For the text-containing cell, return its midpoint in (x, y) coordinate format. 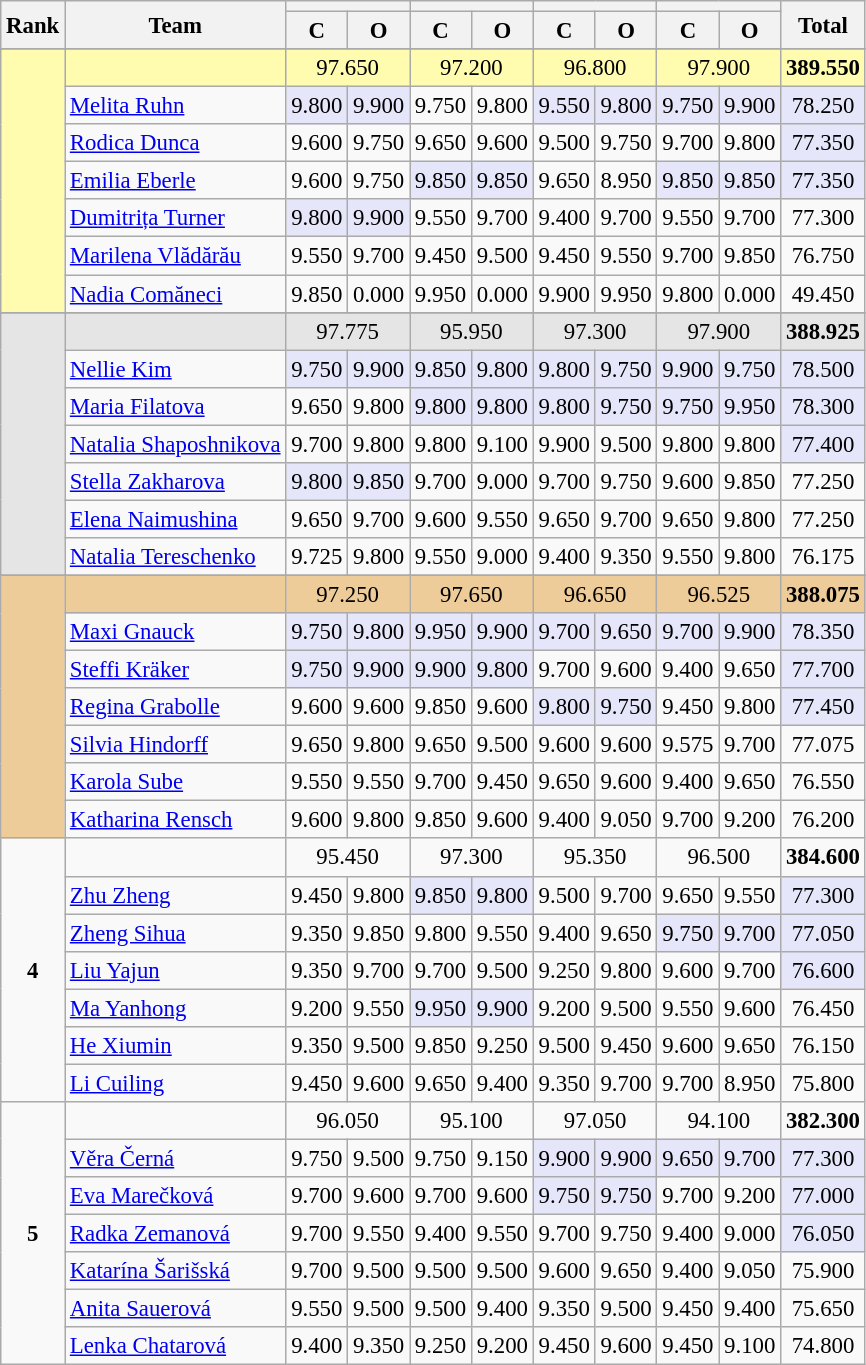
96.650 (595, 594)
389.550 (824, 68)
76.175 (824, 557)
77.400 (824, 444)
He Xiumin (176, 1046)
95.950 (472, 331)
388.925 (824, 331)
Nellie Kim (176, 369)
97.200 (472, 68)
9.725 (317, 557)
95.100 (472, 1121)
75.900 (824, 1271)
78.300 (824, 406)
Lenka Chatarová (176, 1346)
96.525 (719, 594)
75.800 (824, 1083)
Věra Černá (176, 1158)
Karola Sube (176, 782)
Anita Sauerová (176, 1309)
Melita Ruhn (176, 106)
96.800 (595, 68)
Zhu Zheng (176, 895)
74.800 (824, 1346)
Maria Filatova (176, 406)
Nadia Comăneci (176, 294)
77.000 (824, 1196)
77.450 (824, 707)
78.350 (824, 632)
76.450 (824, 1008)
95.450 (348, 858)
9.575 (688, 745)
96.050 (348, 1121)
94.100 (719, 1121)
78.500 (824, 369)
Natalia Tereschenko (176, 557)
77.700 (824, 670)
Maxi Gnauck (176, 632)
Regina Grabolle (176, 707)
97.050 (595, 1121)
Silvia Hindorff (176, 745)
Rank (33, 25)
77.075 (824, 745)
77.050 (824, 933)
388.075 (824, 594)
Zheng Sihua (176, 933)
Natalia Shaposhnikova (176, 444)
Ma Yanhong (176, 1008)
Li Cuiling (176, 1083)
Dumitrița Turner (176, 219)
384.600 (824, 858)
Emilia Eberle (176, 181)
Stella Zakharova (176, 482)
49.450 (824, 294)
76.150 (824, 1046)
75.650 (824, 1309)
Eva Marečková (176, 1196)
95.350 (595, 858)
97.775 (348, 331)
Steffi Kräker (176, 670)
382.300 (824, 1121)
Katarína Šarišská (176, 1271)
4 (33, 970)
96.500 (719, 858)
Liu Yajun (176, 970)
Elena Naimushina (176, 519)
Radka Zemanová (176, 1234)
78.250 (824, 106)
97.250 (348, 594)
Team (176, 25)
Marilena Vlădărău (176, 256)
76.550 (824, 782)
76.050 (824, 1234)
76.200 (824, 820)
Rodica Dunca (176, 143)
9.150 (502, 1158)
76.750 (824, 256)
Katharina Rensch (176, 820)
Total (824, 25)
5 (33, 1234)
76.600 (824, 970)
